Determine the (X, Y) coordinate at the center of the cell enclosing the given text.  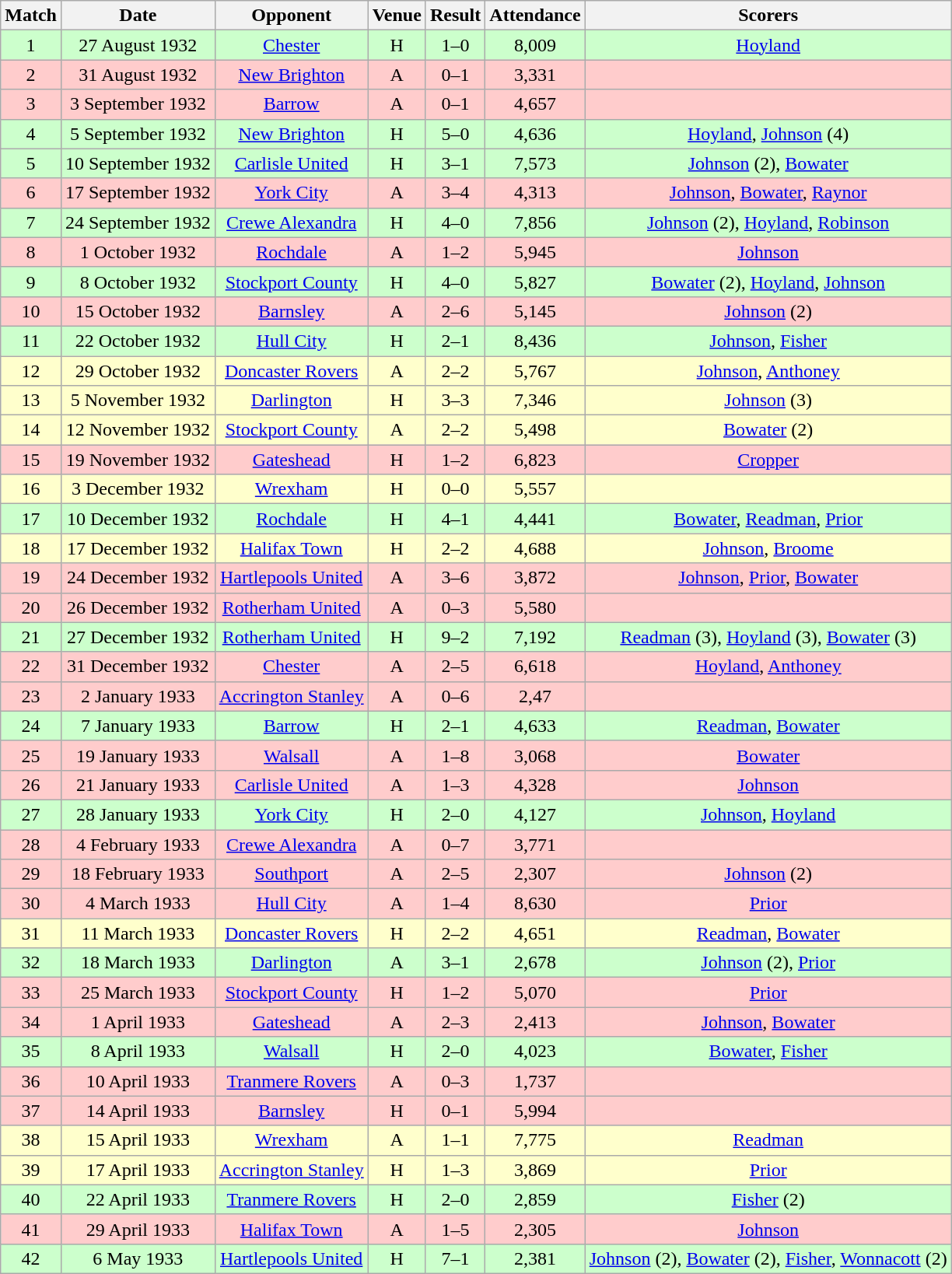
29 October 1932 (138, 371)
27 August 1932 (138, 45)
2–6 (455, 311)
7 (31, 222)
Fisher (2) (768, 1199)
5,945 (535, 252)
40 (31, 1199)
11 (31, 341)
10 September 1932 (138, 163)
26 (31, 785)
Johnson (2), Bowater (768, 163)
36 (31, 1081)
35 (31, 1052)
Opponent (291, 16)
21 January 1933 (138, 785)
Date (138, 16)
4,328 (535, 785)
1–0 (455, 45)
24 (31, 726)
30 (31, 904)
8,009 (535, 45)
41 (31, 1229)
22 October 1932 (138, 341)
Hoyland, Johnson (4) (768, 134)
14 (31, 430)
3–4 (455, 193)
5,994 (535, 1111)
19 (31, 578)
5,070 (535, 992)
42 (31, 1258)
18 February 1933 (138, 874)
5,580 (535, 607)
Attendance (535, 16)
1–5 (455, 1229)
Scorers (768, 16)
18 March 1933 (138, 963)
4,688 (535, 548)
4,651 (535, 933)
25 March 1933 (138, 992)
17 December 1932 (138, 548)
7,856 (535, 222)
5 November 1932 (138, 401)
8 October 1932 (138, 282)
3 (31, 104)
0–0 (455, 489)
3 September 1932 (138, 104)
Bowater, Readman, Prior (768, 519)
2 (31, 75)
33 (31, 992)
25 (31, 755)
19 November 1932 (138, 460)
4 (31, 134)
4 March 1933 (138, 904)
5,827 (535, 282)
Match (31, 16)
27 (31, 814)
2 January 1933 (138, 696)
28 (31, 844)
2,305 (535, 1229)
12 November 1932 (138, 430)
29 (31, 874)
29 April 1933 (138, 1229)
20 (31, 607)
4–1 (455, 519)
Johnson (2), Hoyland, Robinson (768, 222)
6,823 (535, 460)
31 August 1932 (138, 75)
23 (31, 696)
Southport (291, 874)
Readman (3), Hoyland (3), Bowater (3) (768, 637)
Bowater (2) (768, 430)
14 April 1933 (138, 1111)
4,127 (535, 814)
7–1 (455, 1258)
3–3 (455, 401)
38 (31, 1140)
32 (31, 963)
1–8 (455, 755)
0–6 (455, 696)
8,630 (535, 904)
12 (31, 371)
4,313 (535, 193)
15 October 1932 (138, 311)
Johnson, Broome (768, 548)
7 January 1933 (138, 726)
2–3 (455, 1022)
3,771 (535, 844)
2,47 (535, 696)
1 April 1933 (138, 1022)
3 December 1932 (138, 489)
Johnson (2), Prior (768, 963)
Cropper (768, 460)
2,413 (535, 1022)
Johnson, Bowater, Raynor (768, 193)
3,068 (535, 755)
1–1 (455, 1140)
1 October 1932 (138, 252)
7,573 (535, 163)
4,441 (535, 519)
28 January 1933 (138, 814)
Johnson, Hoyland (768, 814)
24 December 1932 (138, 578)
10 December 1932 (138, 519)
3–6 (455, 578)
15 (31, 460)
3,872 (535, 578)
8 (31, 252)
3,331 (535, 75)
17 September 1932 (138, 193)
26 December 1932 (138, 607)
1,737 (535, 1081)
0–7 (455, 844)
13 (31, 401)
10 (31, 311)
Johnson, Prior, Bowater (768, 578)
7,775 (535, 1140)
6 May 1933 (138, 1258)
8 April 1933 (138, 1052)
39 (31, 1170)
Venue (397, 16)
9 (31, 282)
22 (31, 667)
Hoyland (768, 45)
31 (31, 933)
Bowater (2), Hoyland, Johnson (768, 282)
5,767 (535, 371)
2,381 (535, 1258)
5–0 (455, 134)
1 (31, 45)
Johnson, Bowater (768, 1022)
17 April 1933 (138, 1170)
2,859 (535, 1199)
6 (31, 193)
8,436 (535, 341)
5,498 (535, 430)
34 (31, 1022)
5,145 (535, 311)
19 January 1933 (138, 755)
Bowater, Fisher (768, 1052)
1–4 (455, 904)
5,557 (535, 489)
6,618 (535, 667)
Johnson, Anthoney (768, 371)
4,636 (535, 134)
17 (31, 519)
2,678 (535, 963)
Readman (768, 1140)
7,192 (535, 637)
5 September 1932 (138, 134)
31 December 1932 (138, 667)
37 (31, 1111)
24 September 1932 (138, 222)
Result (455, 16)
2,307 (535, 874)
4,657 (535, 104)
27 December 1932 (138, 637)
Johnson (3) (768, 401)
Johnson (2), Bowater (2), Fisher, Wonnacott (2) (768, 1258)
22 April 1933 (138, 1199)
11 March 1933 (138, 933)
18 (31, 548)
21 (31, 637)
4 February 1933 (138, 844)
15 April 1933 (138, 1140)
Johnson, Fisher (768, 341)
4,023 (535, 1052)
9–2 (455, 637)
5 (31, 163)
Hoyland, Anthoney (768, 667)
10 April 1933 (138, 1081)
16 (31, 489)
4,633 (535, 726)
Bowater (768, 755)
3,869 (535, 1170)
7,346 (535, 401)
